Extract the [X, Y] coordinate from the center of the cell holding the provided text.  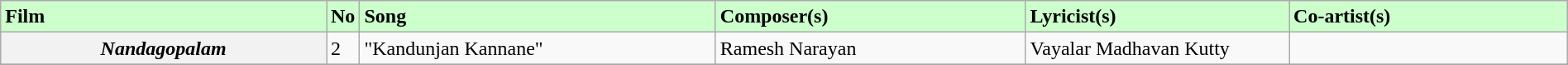
Composer(s) [870, 17]
Ramesh Narayan [870, 48]
No [342, 17]
"Kandunjan Kannane" [538, 48]
Nandagopalam [164, 48]
Vayalar Madhavan Kutty [1157, 48]
2 [342, 48]
Song [538, 17]
Lyricist(s) [1157, 17]
Film [164, 17]
Co-artist(s) [1429, 17]
